Find where the given text appears and provide that cell's center as (X, Y) coordinate. 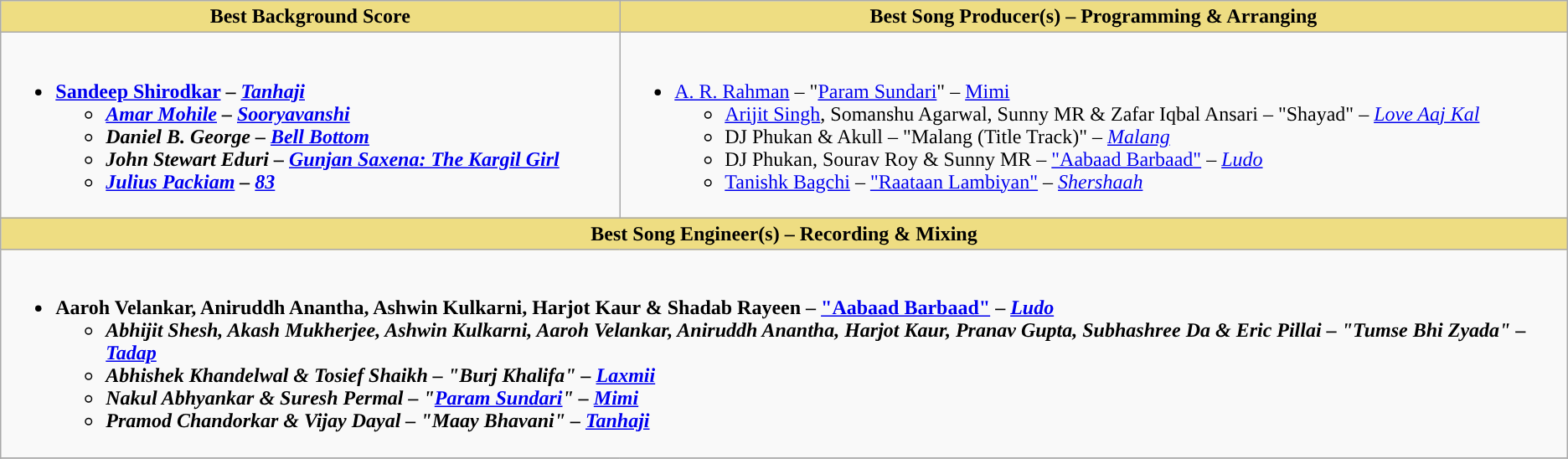
Best Song Engineer(s) – Recording & Mixing (784, 234)
Best Song Producer(s) – Programming & Arranging (1094, 17)
Best Background Score (310, 17)
